Find where the given text appears and provide that cell's center as (x, y) coordinate. 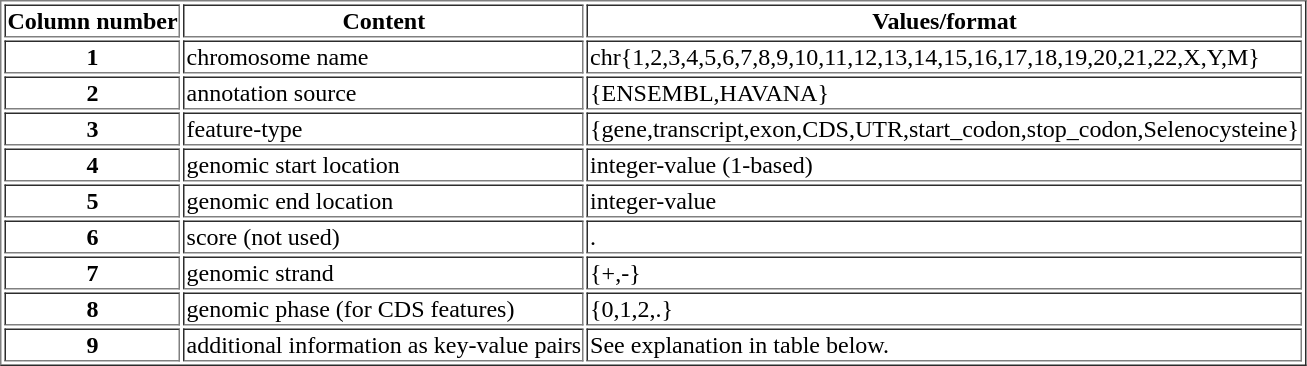
Content (384, 20)
{ENSEMBL,HAVANA} (944, 92)
Values/format (944, 20)
7 (92, 272)
8 (92, 308)
6 (92, 236)
{gene,transcript,exon,CDS,UTR,start_codon,stop_codon,Selenocysteine} (944, 128)
annotation source (384, 92)
integer-value (944, 200)
genomic end location (384, 200)
9 (92, 344)
score (not used) (384, 236)
integer-value (1-based) (944, 164)
5 (92, 200)
4 (92, 164)
2 (92, 92)
genomic phase (for CDS features) (384, 308)
genomic start location (384, 164)
3 (92, 128)
additional information as key-value pairs (384, 344)
1 (92, 56)
chr{1,2,3,4,5,6,7,8,9,10,11,12,13,14,15,16,17,18,19,20,21,22,X,Y,M} (944, 56)
{+,-} (944, 272)
feature-type (384, 128)
genomic strand (384, 272)
See explanation in table below. (944, 344)
{0,1,2,.} (944, 308)
Column number (92, 20)
chromosome name (384, 56)
. (944, 236)
